Identify which cell holds the provided text, then report its (X, Y) central coordinate. 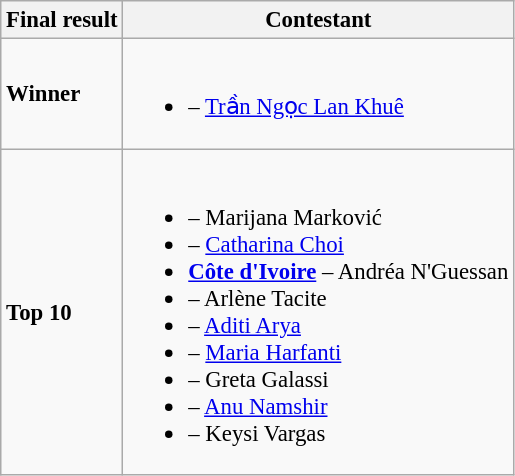
Contestant (318, 20)
– Trần Ngọc Lan Khuê (318, 94)
Winner (62, 94)
Final result (62, 20)
Top 10 (62, 312)
